For the text-containing cell, return its midpoint in [x, y] coordinate format. 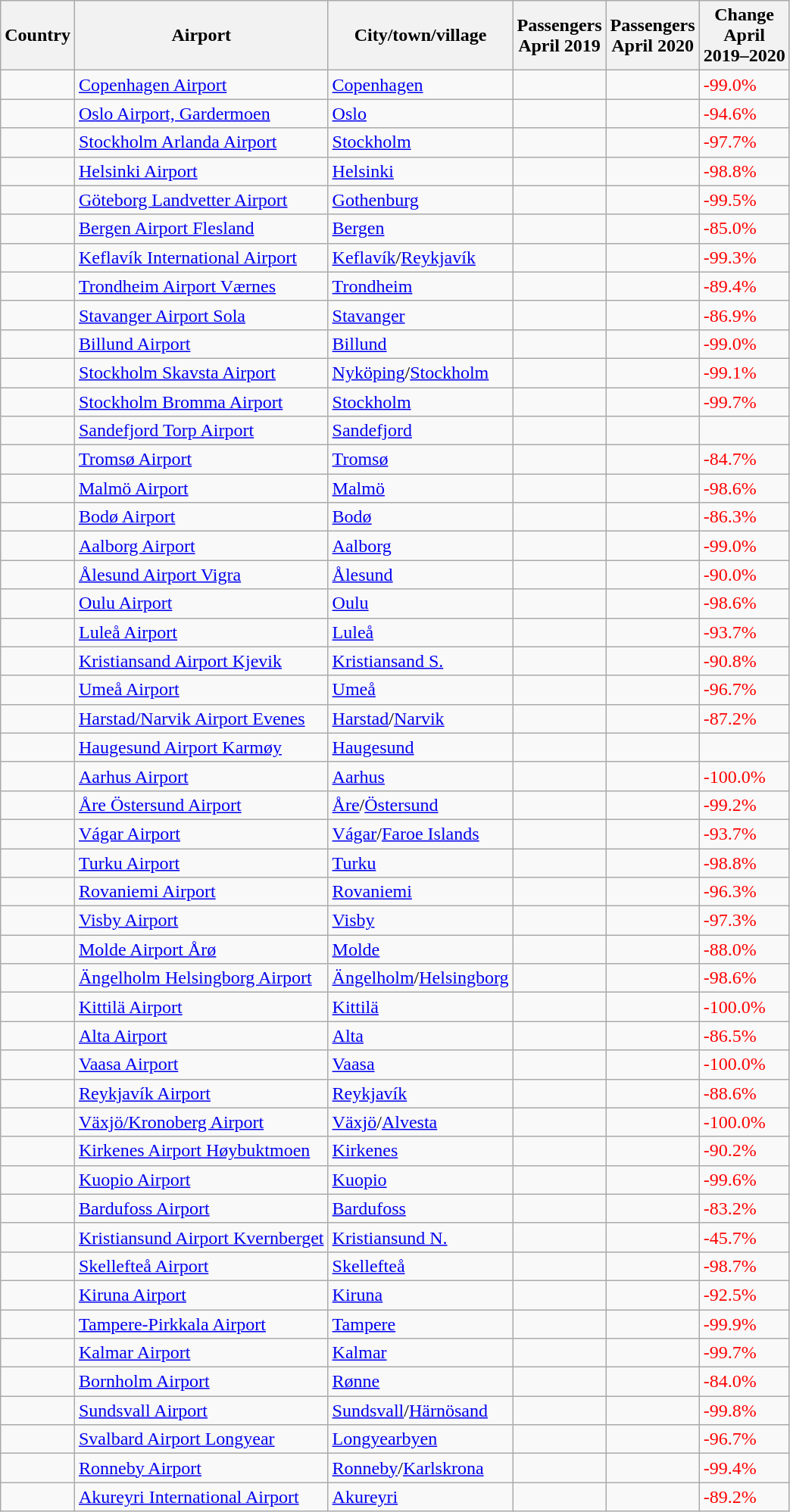
Helsinki [420, 171]
Svalbard Airport Longyear [201, 1439]
Sundsvall Airport [201, 1411]
Billund Airport [201, 344]
Rønne [420, 1382]
-86.3% [744, 517]
-99.9% [744, 1324]
Bardufoss [420, 1208]
Gothenburg [420, 200]
Billund [420, 344]
-97.3% [744, 921]
Vaasa Airport [201, 1065]
Copenhagen Airport [201, 85]
Ronneby/Karlskrona [420, 1468]
Åre Östersund Airport [201, 805]
-99.5% [744, 200]
Stockholm Arlanda Airport [201, 142]
Haugesund [420, 747]
-99.8% [744, 1411]
-97.7% [744, 142]
-87.2% [744, 719]
Akureyri International Airport [201, 1497]
Stavanger [420, 315]
-94.6% [744, 114]
Umeå [420, 690]
Molde [420, 949]
Keflavík/Reykjavík [420, 257]
Vágar Airport [201, 834]
Vágar/Faroe Islands [420, 834]
Country [38, 36]
Göteborg Landvetter Airport [201, 200]
Aalborg Airport [201, 546]
Växjö/Kronoberg Airport [201, 1122]
Malmö [420, 488]
-92.5% [744, 1295]
Tromsø [420, 460]
Malmö Airport [201, 488]
Kristiansund Airport Kvernberget [201, 1237]
Kalmar [420, 1353]
Kittilä Airport [201, 1007]
Reykjavík [420, 1093]
Umeå Airport [201, 690]
-83.2% [744, 1208]
Oslo Airport, Gardermoen [201, 114]
Växjö/Alvesta [420, 1122]
-86.9% [744, 315]
-99.2% [744, 805]
Kiruna [420, 1295]
Skellefteå [420, 1266]
Oulu Airport [201, 603]
Kalmar Airport [201, 1353]
-88.6% [744, 1093]
Skellefteå Airport [201, 1266]
Kuopio [420, 1180]
Kittilä [420, 1007]
Sundsvall/Härnösand [420, 1411]
Ängelholm Helsingborg Airport [201, 978]
Rovaniemi [420, 892]
Oulu [420, 603]
Ängelholm/Helsingborg [420, 978]
Alta Airport [201, 1036]
Tampere [420, 1324]
Ålesund Airport Vigra [201, 575]
-90.0% [744, 575]
Bergen [420, 229]
-84.7% [744, 460]
-90.2% [744, 1151]
Harstad/Narvik [420, 719]
-99.3% [744, 257]
Airport [201, 36]
Nyköping/Stockholm [420, 373]
-96.3% [744, 892]
Tampere-Pirkkala Airport [201, 1324]
Haugesund Airport Karmøy [201, 747]
Bergen Airport Flesland [201, 229]
-99.4% [744, 1468]
Kristiansund N. [420, 1237]
-45.7% [744, 1237]
Visby Airport [201, 921]
Tromsø Airport [201, 460]
Sandefjord [420, 431]
PassengersApril 2020 [653, 36]
Kuopio Airport [201, 1180]
-90.8% [744, 661]
Bardufoss Airport [201, 1208]
Turku [420, 862]
Rovaniemi Airport [201, 892]
PassengersApril 2019 [559, 36]
Longyearbyen [420, 1439]
Aalborg [420, 546]
Akureyri [420, 1497]
Visby [420, 921]
Trondheim [420, 286]
Sandefjord Torp Airport [201, 431]
-98.7% [744, 1266]
Kristiansand Airport Kjevik [201, 661]
-99.6% [744, 1180]
Kirkenes Airport Høybuktmoen [201, 1151]
Kiruna Airport [201, 1295]
-86.5% [744, 1036]
Alta [420, 1036]
Reykjavík Airport [201, 1093]
Aarhus Airport [201, 776]
Åre/Östersund [420, 805]
Stockholm Skavsta Airport [201, 373]
Aarhus [420, 776]
Keflavík International Airport [201, 257]
Kirkenes [420, 1151]
Harstad/Narvik Airport Evenes [201, 719]
City/town/village [420, 36]
-89.4% [744, 286]
Luleå [420, 632]
Vaasa [420, 1065]
-89.2% [744, 1497]
Turku Airport [201, 862]
Oslo [420, 114]
Stockholm Bromma Airport [201, 402]
Bornholm Airport [201, 1382]
-88.0% [744, 949]
-85.0% [744, 229]
-84.0% [744, 1382]
ChangeApril2019–2020 [744, 36]
Copenhagen [420, 85]
Stavanger Airport Sola [201, 315]
Ronneby Airport [201, 1468]
Luleå Airport [201, 632]
Ålesund [420, 575]
Helsinki Airport [201, 171]
Bodø Airport [201, 517]
Bodø [420, 517]
-99.1% [744, 373]
Kristiansand S. [420, 661]
Molde Airport Årø [201, 949]
Trondheim Airport Værnes [201, 286]
